Pinpoint the cell where the given text exists, returning its [x, y] midpoint coordinate. 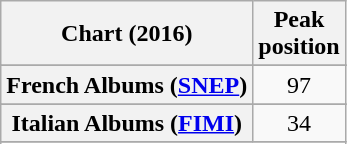
97 [299, 85]
34 [299, 123]
Peak position [299, 34]
Chart (2016) [127, 34]
Italian Albums (FIMI) [127, 123]
French Albums (SNEP) [127, 85]
